Locate the cell with the specified text and output its (x, y) center coordinate. 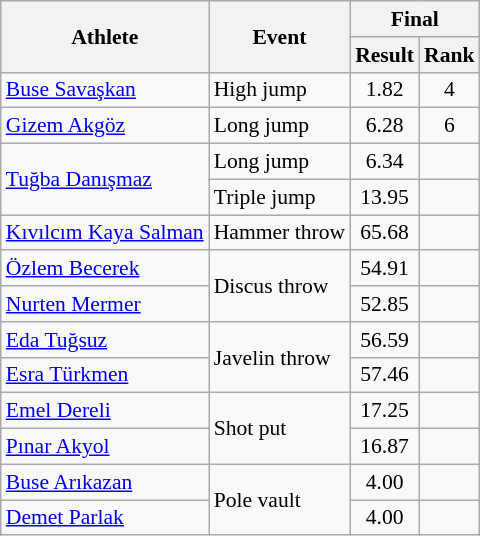
65.68 (384, 233)
Esra Türkmen (105, 375)
Nurten Mermer (105, 304)
52.85 (384, 304)
13.95 (384, 197)
Rank (450, 55)
Tuğba Danışmaz (105, 180)
Buse Savaşkan (105, 90)
Demet Parlak (105, 518)
6 (450, 126)
Gizem Akgöz (105, 126)
Hammer throw (280, 233)
6.28 (384, 126)
16.87 (384, 447)
Pole vault (280, 500)
Özlem Becerek (105, 269)
Triple jump (280, 197)
Javelin throw (280, 358)
Final (414, 19)
17.25 (384, 411)
Result (384, 55)
57.46 (384, 375)
Kıvılcım Kaya Salman (105, 233)
Shot put (280, 428)
Emel Dereli (105, 411)
56.59 (384, 340)
6.34 (384, 162)
Event (280, 36)
Buse Arıkazan (105, 482)
1.82 (384, 90)
Eda Tuğsuz (105, 340)
4 (450, 90)
Discus throw (280, 286)
Pınar Akyol (105, 447)
High jump (280, 90)
54.91 (384, 269)
Athlete (105, 36)
